Locate the cell with the specified text and output its [X, Y] center coordinate. 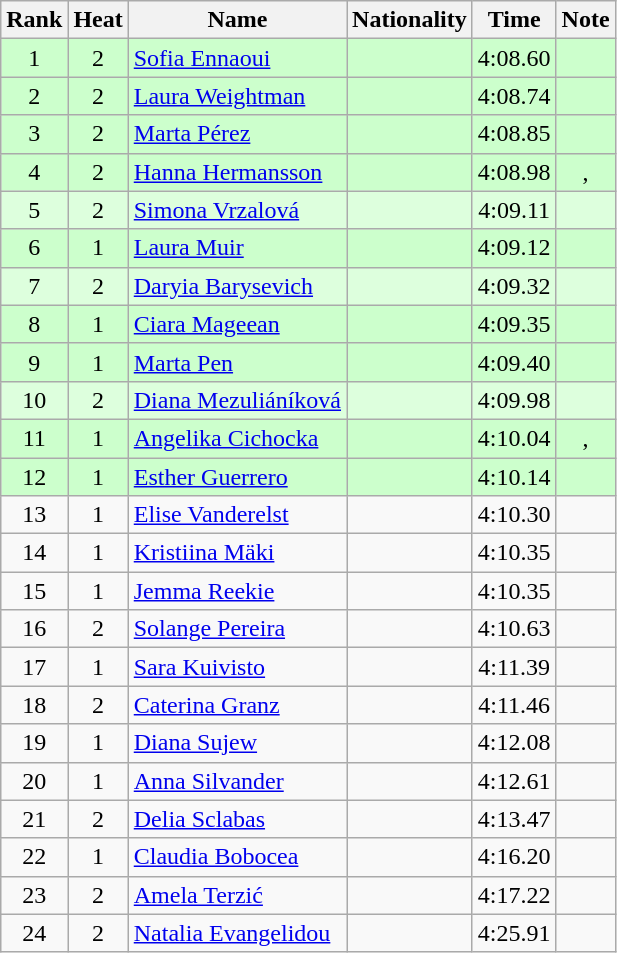
8 [34, 324]
5 [34, 210]
Natalia Evangelidou [237, 933]
Kristiina Mäki [237, 553]
18 [34, 705]
14 [34, 553]
4:12.08 [514, 743]
4:13.47 [514, 819]
4:08.85 [514, 134]
Diana Mezuliáníková [237, 400]
Claudia Bobocea [237, 857]
17 [34, 667]
22 [34, 857]
4:08.98 [514, 172]
4:09.35 [514, 324]
Angelika Cichocka [237, 438]
4:09.32 [514, 286]
4:09.40 [514, 362]
19 [34, 743]
4:09.98 [514, 400]
7 [34, 286]
Nationality [410, 20]
Anna Silvander [237, 781]
Esther Guerrero [237, 477]
12 [34, 477]
Amela Terzić [237, 895]
4:11.39 [514, 667]
Name [237, 20]
21 [34, 819]
4:09.12 [514, 248]
Simona Vrzalová [237, 210]
Time [514, 20]
11 [34, 438]
Daryia Barysevich [237, 286]
3 [34, 134]
15 [34, 591]
Sara Kuivisto [237, 667]
4:16.20 [514, 857]
16 [34, 629]
Laura Weightman [237, 96]
20 [34, 781]
23 [34, 895]
Solange Pereira [237, 629]
Diana Sujew [237, 743]
4:08.74 [514, 96]
4:10.14 [514, 477]
Hanna Hermansson [237, 172]
Marta Pérez [237, 134]
24 [34, 933]
13 [34, 515]
Ciara Mageean [237, 324]
4:09.11 [514, 210]
Marta Pen [237, 362]
Elise Vanderelst [237, 515]
4:25.91 [514, 933]
Rank [34, 20]
4:17.22 [514, 895]
Sofia Ennaoui [237, 58]
10 [34, 400]
Laura Muir [237, 248]
Jemma Reekie [237, 591]
4:11.46 [514, 705]
4:08.60 [514, 58]
4:10.04 [514, 438]
Caterina Granz [237, 705]
4:12.61 [514, 781]
Note [586, 20]
Heat [98, 20]
9 [34, 362]
6 [34, 248]
4 [34, 172]
Delia Sclabas [237, 819]
4:10.30 [514, 515]
4:10.63 [514, 629]
